Provide the (x, y) coordinate of the cell's center where the given text is located.  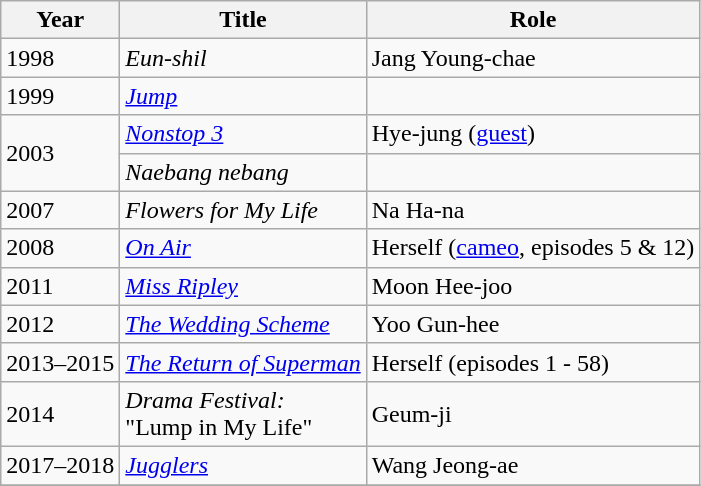
Hye-jung (guest) (533, 134)
Miss Ripley (243, 286)
Jump (243, 96)
Na Ha-na (533, 210)
The Wedding Scheme (243, 324)
On Air (243, 248)
2008 (60, 248)
The Return of Superman (243, 362)
2003 (60, 153)
Yoo Gun-hee (533, 324)
Moon Hee-joo (533, 286)
2014 (60, 414)
1998 (60, 58)
Eun-shil (243, 58)
Flowers for My Life (243, 210)
Title (243, 20)
Naebang nebang (243, 172)
Year (60, 20)
2011 (60, 286)
Wang Jeong-ae (533, 465)
Jugglers (243, 465)
2017–2018 (60, 465)
Herself (episodes 1 - 58) (533, 362)
Jang Young-chae (533, 58)
2007 (60, 210)
1999 (60, 96)
Herself (cameo, episodes 5 & 12) (533, 248)
2012 (60, 324)
2013–2015 (60, 362)
Role (533, 20)
Nonstop 3 (243, 134)
Drama Festival:"Lump in My Life" (243, 414)
Geum-ji (533, 414)
